Return (x, y) of the center of cell containing provided text 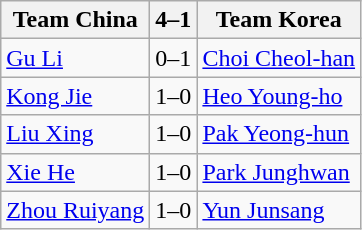
Xie He (76, 172)
Yun Junsang (279, 210)
Pak Yeong-hun (279, 134)
Zhou Ruiyang (76, 210)
Choi Cheol-han (279, 58)
Liu Xing (76, 134)
Heo Young-ho (279, 96)
Gu Li (76, 58)
Team Korea (279, 20)
0–1 (174, 58)
Team China (76, 20)
Kong Jie (76, 96)
Park Junghwan (279, 172)
4–1 (174, 20)
